For the text-containing cell, return its midpoint in (x, y) coordinate format. 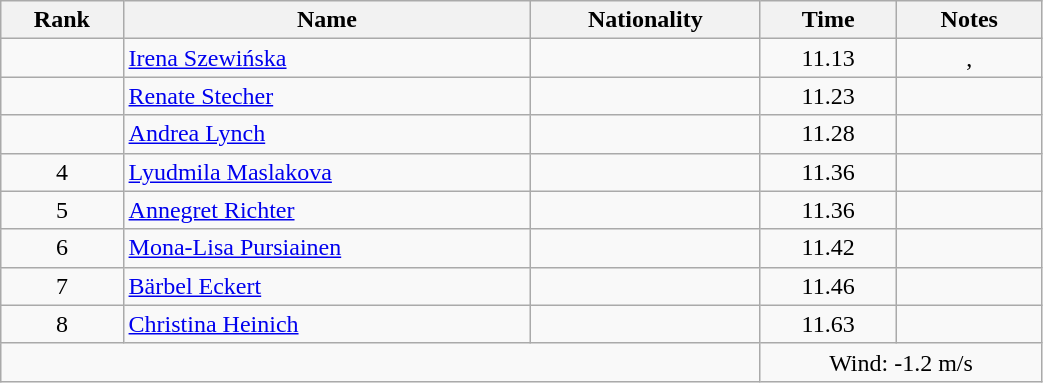
11.13 (828, 58)
11.63 (828, 324)
6 (62, 248)
Wind: -1.2 m/s (901, 362)
11.28 (828, 134)
Annegret Richter (327, 210)
4 (62, 172)
Nationality (646, 20)
Irena Szewińska (327, 58)
11.46 (828, 286)
, (969, 58)
11.23 (828, 96)
5 (62, 210)
Andrea Lynch (327, 134)
Lyudmila Maslakova (327, 172)
11.42 (828, 248)
Bärbel Eckert (327, 286)
Time (828, 20)
Renate Stecher (327, 96)
Rank (62, 20)
Christina Heinich (327, 324)
8 (62, 324)
Mona-Lisa Pursiainen (327, 248)
7 (62, 286)
Notes (969, 20)
Name (327, 20)
